Locate the cell with the specified text and output its (x, y) center coordinate. 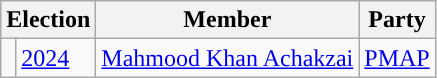
Election (48, 20)
Party (397, 20)
2024 (56, 58)
PMAP (397, 58)
Member (228, 20)
Mahmood Khan Achakzai (228, 58)
